Identify which cell holds the provided text, then report its (x, y) central coordinate. 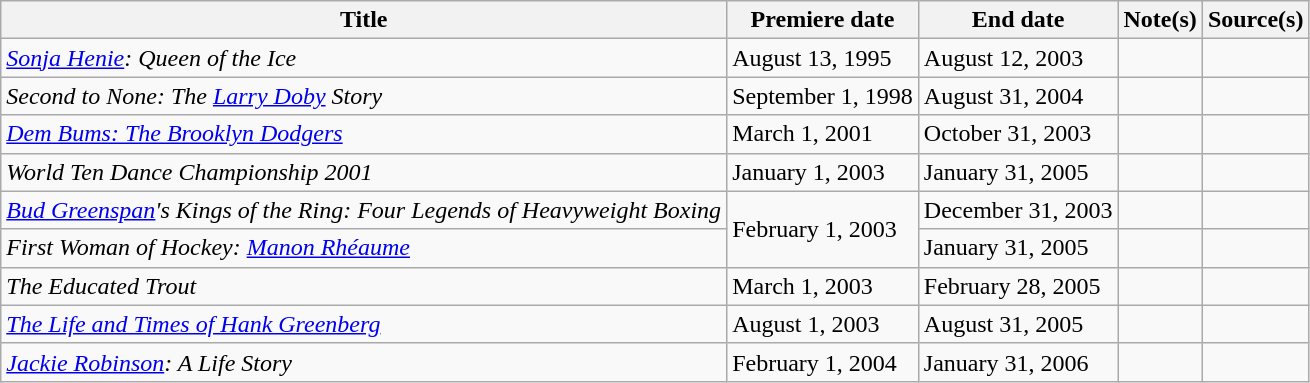
Second to None: The Larry Doby Story (364, 96)
Sonja Henie: Queen of the Ice (364, 58)
January 1, 2003 (823, 172)
August 1, 2003 (823, 324)
March 1, 2003 (823, 286)
August 13, 1995 (823, 58)
The Life and Times of Hank Greenberg (364, 324)
September 1, 1998 (823, 96)
First Woman of Hockey: Manon Rhéaume (364, 248)
World Ten Dance Championship 2001 (364, 172)
Title (364, 20)
December 31, 2003 (1018, 210)
Note(s) (1160, 20)
End date (1018, 20)
August 12, 2003 (1018, 58)
February 1, 2003 (823, 229)
Source(s) (1256, 20)
February 1, 2004 (823, 362)
The Educated Trout (364, 286)
Dem Bums: The Brooklyn Dodgers (364, 134)
January 31, 2006 (1018, 362)
Jackie Robinson: A Life Story (364, 362)
Premiere date (823, 20)
August 31, 2004 (1018, 96)
March 1, 2001 (823, 134)
Bud Greenspan's Kings of the Ring: Four Legends of Heavyweight Boxing (364, 210)
October 31, 2003 (1018, 134)
February 28, 2005 (1018, 286)
August 31, 2005 (1018, 324)
